Detect which cell encompasses the target text, then output its [x, y] center coordinate. 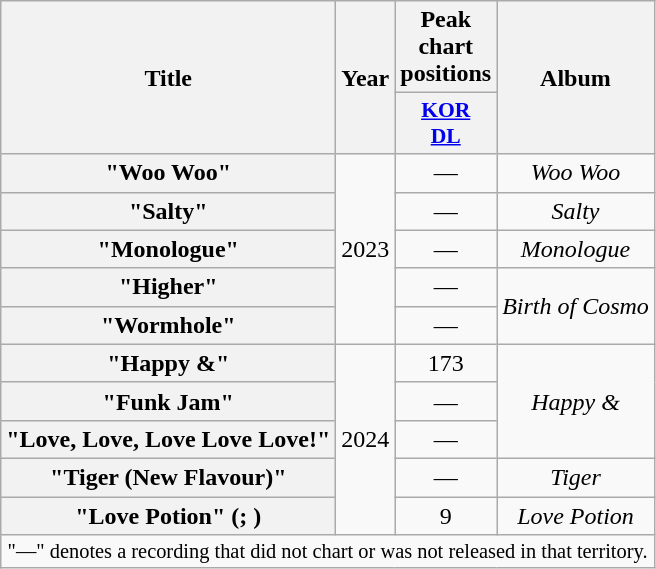
"Wormhole" [168, 325]
Peak chart positions [446, 47]
Monologue [576, 249]
Title [168, 78]
2023 [366, 249]
"Love, Love, Love Love Love!" [168, 439]
Year [366, 78]
Salty [576, 211]
"Higher" [168, 287]
Woo Woo [576, 173]
"Tiger (New Flavour)" [168, 477]
Happy & [576, 401]
"Salty" [168, 211]
Love Potion [576, 515]
KORDL [446, 124]
"Funk Jam" [168, 401]
"Happy &" [168, 363]
9 [446, 515]
Tiger [576, 477]
"Monologue" [168, 249]
Birth of Cosmo [576, 306]
Album [576, 78]
"Love Potion" (; ) [168, 515]
"—" denotes a recording that did not chart or was not released in that territory. [328, 552]
"Woo Woo" [168, 173]
173 [446, 363]
2024 [366, 439]
